For the text-containing cell, return its midpoint in (x, y) coordinate format. 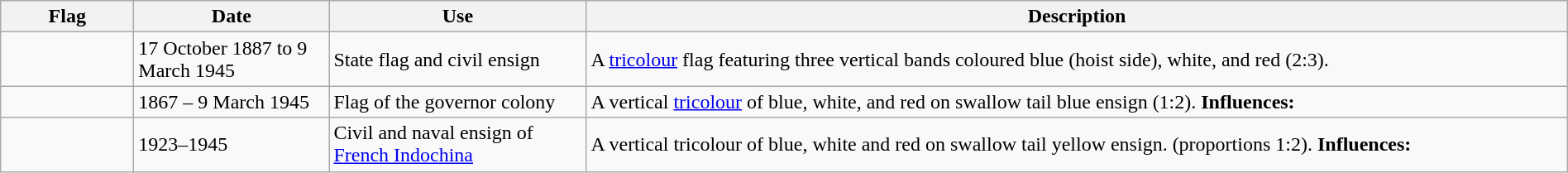
Civil and naval ensign of French Indochina (458, 144)
Description (1077, 17)
1867 – 9 March 1945 (232, 102)
State flag and civil ensign (458, 60)
A tricolour flag featuring three vertical bands coloured blue (hoist side), white, and red (2:3). (1077, 60)
Flag (68, 17)
Date (232, 17)
Use (458, 17)
1923–1945 (232, 144)
17 October 1887 to 9 March 1945 (232, 60)
A vertical tricolour of blue, white and red on swallow tail yellow ensign. (proportions 1:2). Influences: (1077, 144)
A vertical tricolour of blue, white, and red on swallow tail blue ensign (1:2). Influences: (1077, 102)
Flag of the governor colony (458, 102)
